Output the (x, y) coordinate of the center of the cell containing the given text.  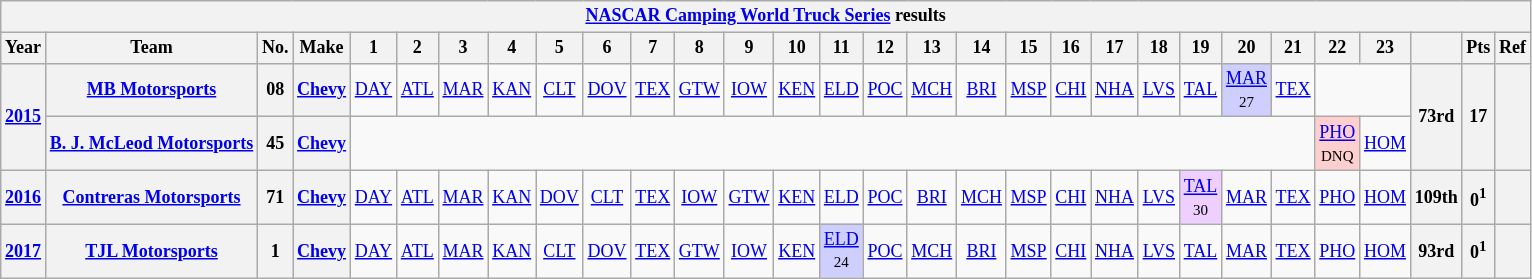
8 (700, 48)
Pts (1478, 48)
6 (607, 48)
23 (1386, 48)
21 (1293, 48)
Make (322, 48)
7 (653, 48)
TJL Motorsports (151, 251)
93rd (1436, 251)
10 (797, 48)
5 (560, 48)
3 (463, 48)
Contreras Motorsports (151, 197)
4 (512, 48)
71 (276, 197)
13 (932, 48)
16 (1071, 48)
20 (1247, 48)
ELD24 (842, 251)
NASCAR Camping World Truck Series results (766, 16)
Team (151, 48)
15 (1028, 48)
2 (417, 48)
9 (749, 48)
12 (885, 48)
TAL30 (1200, 197)
08 (276, 90)
B. J. McLeod Motorsports (151, 144)
73rd (1436, 116)
Ref (1513, 48)
11 (842, 48)
2016 (24, 197)
PHODNQ (1338, 144)
19 (1200, 48)
14 (982, 48)
45 (276, 144)
MB Motorsports (151, 90)
No. (276, 48)
18 (1158, 48)
Year (24, 48)
MAR27 (1247, 90)
22 (1338, 48)
2015 (24, 116)
2017 (24, 251)
109th (1436, 197)
